Scan for the cell matching the given text and deliver its [x, y] coordinate at center. 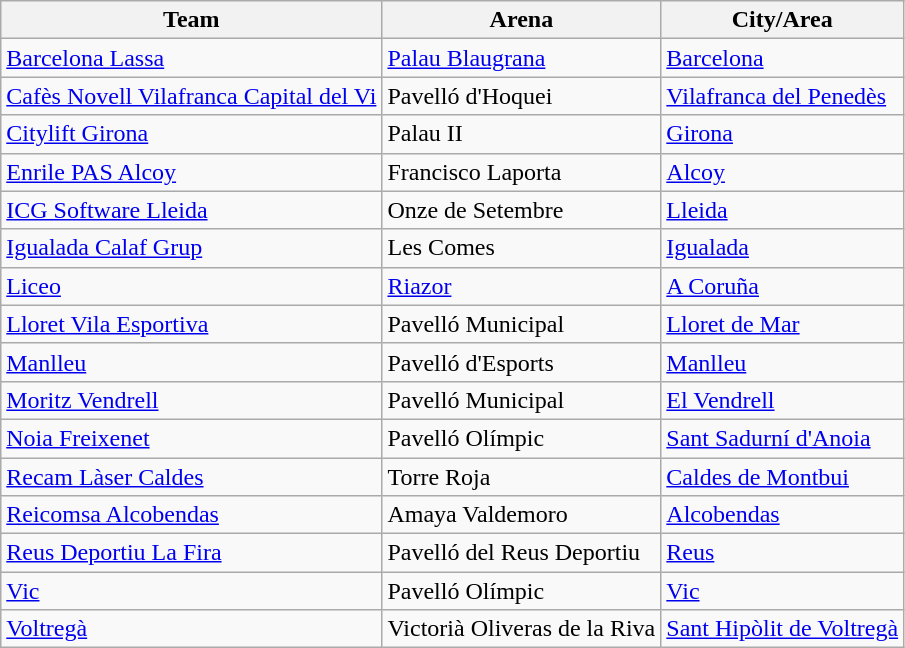
Igualada [782, 248]
A Coruña [782, 286]
Lloret Vila Esportiva [192, 324]
Sant Sadurní d'Anoia [782, 438]
City/Area [782, 20]
Liceo [192, 286]
Barcelona [782, 58]
Voltregà [192, 629]
Pavelló d'Hoquei [522, 96]
Sant Hipòlit de Voltregà [782, 629]
Enrile PAS Alcoy [192, 172]
Pavelló d'Esports [522, 362]
Reus Deportiu La Fira [192, 553]
Moritz Vendrell [192, 400]
Cafès Novell Vilafranca Capital del Vi [192, 96]
ICG Software Lleida [192, 210]
Amaya Valdemoro [522, 515]
Recam Làser Caldes [192, 477]
Pavelló del Reus Deportiu [522, 553]
Caldes de Montbui [782, 477]
Reicomsa Alcobendas [192, 515]
Victorià Oliveras de la Riva [522, 629]
Alcobendas [782, 515]
Francisco Laporta [522, 172]
Torre Roja [522, 477]
Palau Blaugrana [522, 58]
Les Comes [522, 248]
Onze de Setembre [522, 210]
Lleida [782, 210]
El Vendrell [782, 400]
Reus [782, 553]
Lloret de Mar [782, 324]
Palau II [522, 134]
Riazor [522, 286]
Girona [782, 134]
Citylift Girona [192, 134]
Noia Freixenet [192, 438]
Team [192, 20]
Alcoy [782, 172]
Vilafranca del Penedès [782, 96]
Arena [522, 20]
Igualada Calaf Grup [192, 248]
Barcelona Lassa [192, 58]
